Locate the cell with the specified text and output its (X, Y) center coordinate. 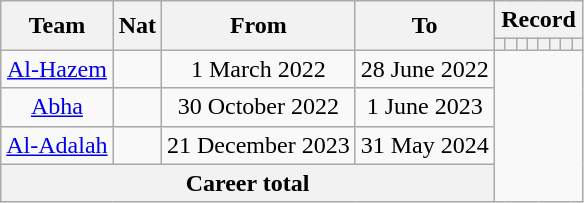
21 December 2023 (259, 145)
Al-Adalah (57, 145)
To (424, 26)
Nat (137, 26)
1 June 2023 (424, 107)
From (259, 26)
Al-Hazem (57, 69)
30 October 2022 (259, 107)
Team (57, 26)
1 March 2022 (259, 69)
28 June 2022 (424, 69)
Career total (248, 183)
31 May 2024 (424, 145)
Abha (57, 107)
Record (538, 20)
